Return the (x, y) coordinate for the center point of the cell that contains the specified text.  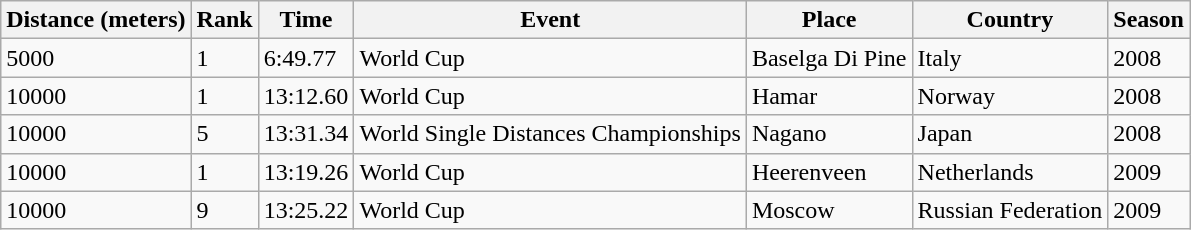
Country (1010, 20)
6:49.77 (306, 58)
Distance (meters) (96, 20)
Place (829, 20)
13:19.26 (306, 172)
Netherlands (1010, 172)
13:12.60 (306, 96)
Season (1149, 20)
13:31.34 (306, 134)
Event (550, 20)
Russian Federation (1010, 210)
Hamar (829, 96)
13:25.22 (306, 210)
Heerenveen (829, 172)
9 (224, 210)
Time (306, 20)
Norway (1010, 96)
World Single Distances Championships (550, 134)
Japan (1010, 134)
Baselga Di Pine (829, 58)
5000 (96, 58)
Italy (1010, 58)
5 (224, 134)
Nagano (829, 134)
Moscow (829, 210)
Rank (224, 20)
